Output the (x, y) coordinate of the center of the cell containing the given text.  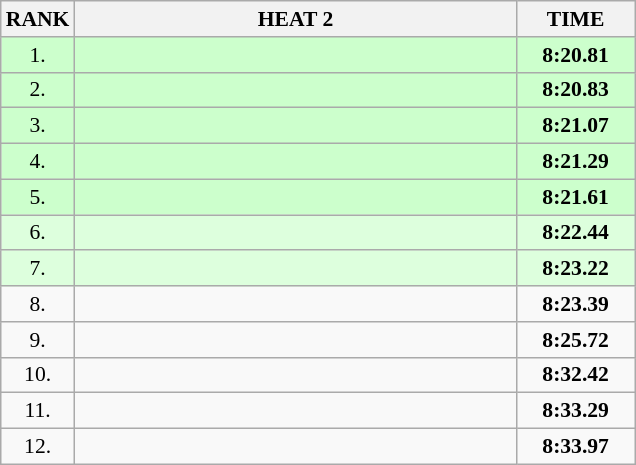
8:20.83 (576, 90)
8:32.42 (576, 375)
5. (38, 197)
8:33.29 (576, 411)
8:23.39 (576, 304)
TIME (576, 19)
8. (38, 304)
8:20.81 (576, 55)
6. (38, 233)
HEAT 2 (295, 19)
12. (38, 447)
8:22.44 (576, 233)
1. (38, 55)
10. (38, 375)
2. (38, 90)
9. (38, 340)
RANK (38, 19)
7. (38, 269)
8:33.97 (576, 447)
4. (38, 162)
3. (38, 126)
8:21.07 (576, 126)
11. (38, 411)
8:21.61 (576, 197)
8:21.29 (576, 162)
8:23.22 (576, 269)
8:25.72 (576, 340)
